For the text-containing cell, return its midpoint in [X, Y] coordinate format. 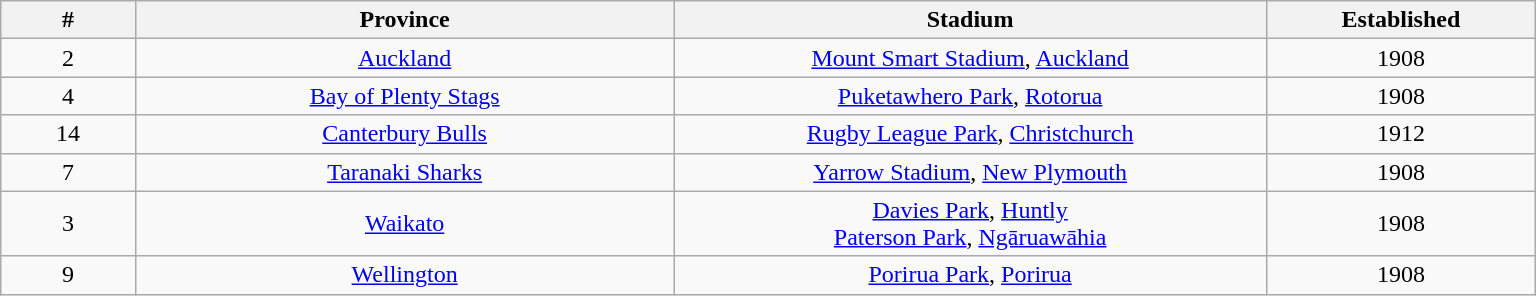
Porirua Park, Porirua [970, 275]
Davies Park, HuntlyPaterson Park, Ngāruawāhia [970, 224]
Waikato [404, 224]
Wellington [404, 275]
Auckland [404, 58]
3 [68, 224]
Province [404, 20]
4 [68, 96]
14 [68, 134]
2 [68, 58]
Puketawhero Park, Rotorua [970, 96]
Bay of Plenty Stags [404, 96]
Yarrow Stadium, New Plymouth [970, 172]
Mount Smart Stadium, Auckland [970, 58]
7 [68, 172]
Rugby League Park, Christchurch [970, 134]
# [68, 20]
Stadium [970, 20]
Taranaki Sharks [404, 172]
9 [68, 275]
1912 [1400, 134]
Canterbury Bulls [404, 134]
Established [1400, 20]
